Extract the (X, Y) coordinate from the center of the cell holding the provided text.  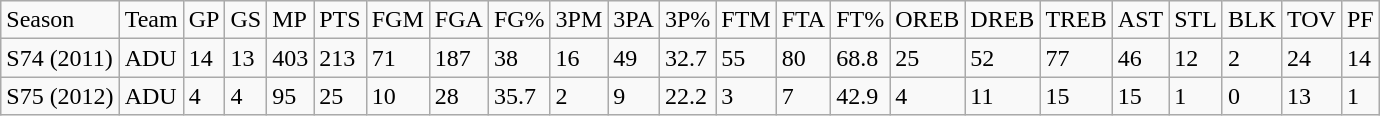
OREB (928, 20)
38 (519, 58)
TOV (1312, 20)
GS (246, 20)
DREB (1002, 20)
7 (803, 96)
FTA (803, 20)
S74 (2011) (60, 58)
Team (151, 20)
95 (290, 96)
3PM (579, 20)
46 (1140, 58)
42.9 (860, 96)
3 (746, 96)
52 (1002, 58)
55 (746, 58)
187 (458, 58)
PTS (340, 20)
213 (340, 58)
12 (1196, 58)
3PA (634, 20)
80 (803, 58)
GP (204, 20)
68.8 (860, 58)
32.7 (687, 58)
77 (1076, 58)
3P% (687, 20)
71 (398, 58)
FGA (458, 20)
10 (398, 96)
FTM (746, 20)
MP (290, 20)
FGM (398, 20)
S75 (2012) (60, 96)
11 (1002, 96)
BLK (1252, 20)
FT% (860, 20)
24 (1312, 58)
403 (290, 58)
28 (458, 96)
STL (1196, 20)
22.2 (687, 96)
PF (1360, 20)
FG% (519, 20)
Season (60, 20)
16 (579, 58)
9 (634, 96)
35.7 (519, 96)
TREB (1076, 20)
0 (1252, 96)
49 (634, 58)
AST (1140, 20)
